Return the [X, Y] coordinate for the center point of the cell that contains the specified text.  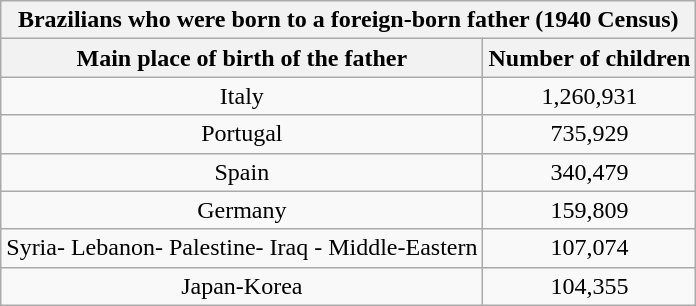
340,479 [590, 172]
104,355 [590, 286]
1,260,931 [590, 96]
Number of children [590, 58]
Spain [242, 172]
Italy [242, 96]
107,074 [590, 248]
Germany [242, 210]
159,809 [590, 210]
Brazilians who were born to a foreign-born father (1940 Census) [348, 20]
Syria- Lebanon- Palestine- Iraq - Middle-Eastern [242, 248]
Main place of birth of the father [242, 58]
735,929 [590, 134]
Japan-Korea [242, 286]
Portugal [242, 134]
